Detect which cell encompasses the target text, then output its (X, Y) center coordinate. 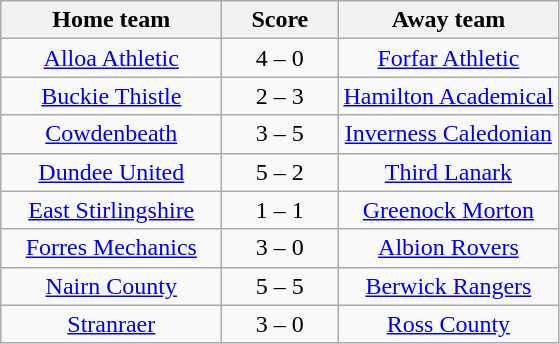
Berwick Rangers (448, 286)
Forres Mechanics (112, 248)
East Stirlingshire (112, 210)
Buckie Thistle (112, 96)
4 – 0 (280, 58)
Ross County (448, 324)
2 – 3 (280, 96)
5 – 2 (280, 172)
3 – 5 (280, 134)
5 – 5 (280, 286)
Stranraer (112, 324)
Away team (448, 20)
Cowdenbeath (112, 134)
Hamilton Academical (448, 96)
Greenock Morton (448, 210)
Dundee United (112, 172)
Alloa Athletic (112, 58)
Albion Rovers (448, 248)
Third Lanark (448, 172)
Forfar Athletic (448, 58)
Inverness Caledonian (448, 134)
Score (280, 20)
1 – 1 (280, 210)
Home team (112, 20)
Nairn County (112, 286)
